Detect which cell encompasses the target text, then output its [X, Y] center coordinate. 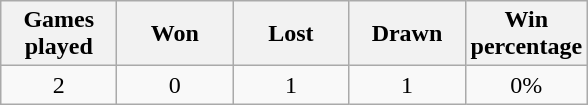
Won [175, 34]
0% [526, 85]
Games played [59, 34]
0 [175, 85]
Lost [291, 34]
2 [59, 85]
Drawn [407, 34]
Win percentage [526, 34]
